Detect which cell encompasses the target text, then output its [x, y] center coordinate. 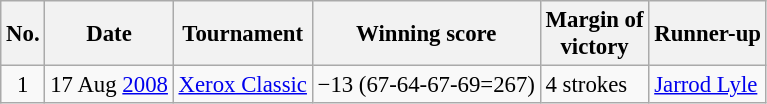
Runner-up [708, 34]
Jarrod Lyle [708, 85]
Margin ofvictory [594, 34]
Date [109, 34]
Winning score [426, 34]
Tournament [242, 34]
17 Aug 2008 [109, 85]
−13 (67-64-67-69=267) [426, 85]
Xerox Classic [242, 85]
1 [23, 85]
4 strokes [594, 85]
No. [23, 34]
